From the cell containing the given text, extract its center point as (x, y) coordinate. 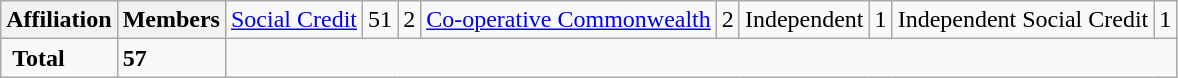
Independent Social Credit (1023, 20)
Co-operative Commonwealth (569, 20)
51 (380, 20)
Social Credit (294, 20)
Independent (804, 20)
57 (171, 58)
Total (59, 58)
Members (171, 20)
Affiliation (59, 20)
